For the text-containing cell, return its midpoint in (X, Y) coordinate format. 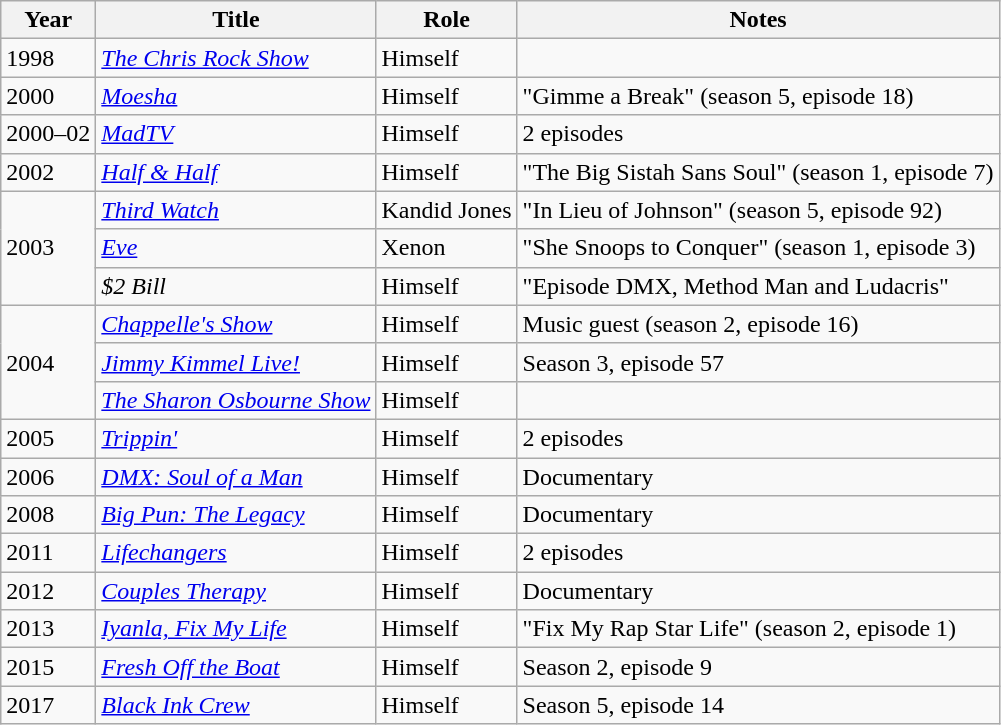
2012 (48, 591)
2006 (48, 477)
2017 (48, 705)
Jimmy Kimmel Live! (236, 362)
Trippin' (236, 438)
2011 (48, 553)
"She Snoops to Conquer" (season 1, episode 3) (758, 248)
Lifechangers (236, 553)
Black Ink Crew (236, 705)
Couples Therapy (236, 591)
2003 (48, 248)
Chappelle's Show (236, 324)
Title (236, 20)
Season 3, episode 57 (758, 362)
"Gimme a Break" (season 5, episode 18) (758, 96)
2000–02 (48, 134)
Iyanla, Fix My Life (236, 629)
$2 Bill (236, 286)
Year (48, 20)
2013 (48, 629)
2004 (48, 362)
"Episode DMX, Method Man and Ludacris" (758, 286)
Notes (758, 20)
"Fix My Rap Star Life" (season 2, episode 1) (758, 629)
MadTV (236, 134)
Season 5, episode 14 (758, 705)
2005 (48, 438)
Kandid Jones (446, 210)
Role (446, 20)
The Chris Rock Show (236, 58)
The Sharon Osbourne Show (236, 400)
"In Lieu of Johnson" (season 5, episode 92) (758, 210)
Eve (236, 248)
2008 (48, 515)
2000 (48, 96)
Half & Half (236, 172)
2002 (48, 172)
Music guest (season 2, episode 16) (758, 324)
Moesha (236, 96)
1998 (48, 58)
Fresh Off the Boat (236, 667)
2015 (48, 667)
Third Watch (236, 210)
Season 2, episode 9 (758, 667)
"The Big Sistah Sans Soul" (season 1, episode 7) (758, 172)
Big Pun: The Legacy (236, 515)
Xenon (446, 248)
DMX: Soul of a Man (236, 477)
